Pinpoint the cell where the given text exists, returning its (X, Y) midpoint coordinate. 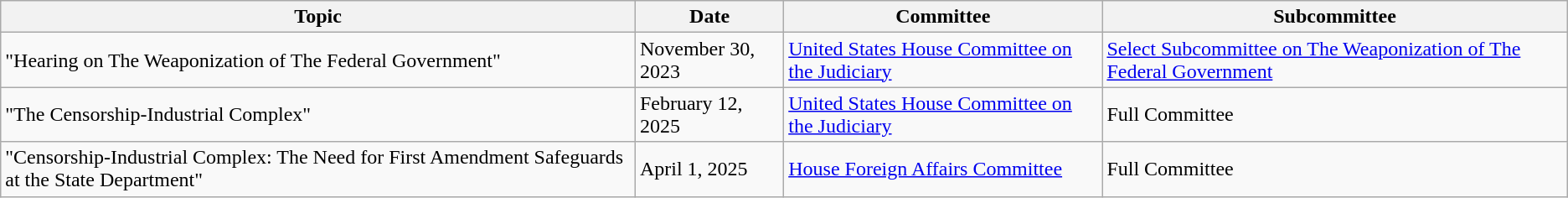
Subcommittee (1335, 17)
"Hearing on The Weaponization of The Federal Government" (318, 60)
Committee (943, 17)
Select Subcommittee on The Weaponization of The Federal Government (1335, 60)
"Censorship-Industrial Complex: The Need for First Amendment Safeguards at the State Department" (318, 169)
"The Censorship-Industrial Complex" (318, 114)
House Foreign Affairs Committee (943, 169)
November 30, 2023 (709, 60)
Topic (318, 17)
April 1, 2025 (709, 169)
Date (709, 17)
February 12, 2025 (709, 114)
